Identify which cell holds the provided text, then report its (x, y) central coordinate. 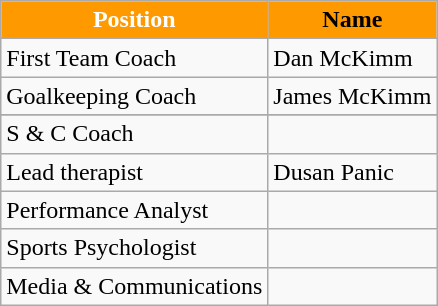
S & C Coach (134, 134)
Dusan Panic (352, 172)
Media & Communications (134, 286)
Position (134, 20)
James McKimm (352, 96)
Performance Analyst (134, 210)
Name (352, 20)
Lead therapist (134, 172)
Goalkeeping Coach (134, 96)
Dan McKimm (352, 58)
Sports Psychologist (134, 248)
First Team Coach (134, 58)
